Return the [X, Y] coordinate for the center point of the cell that contains the specified text.  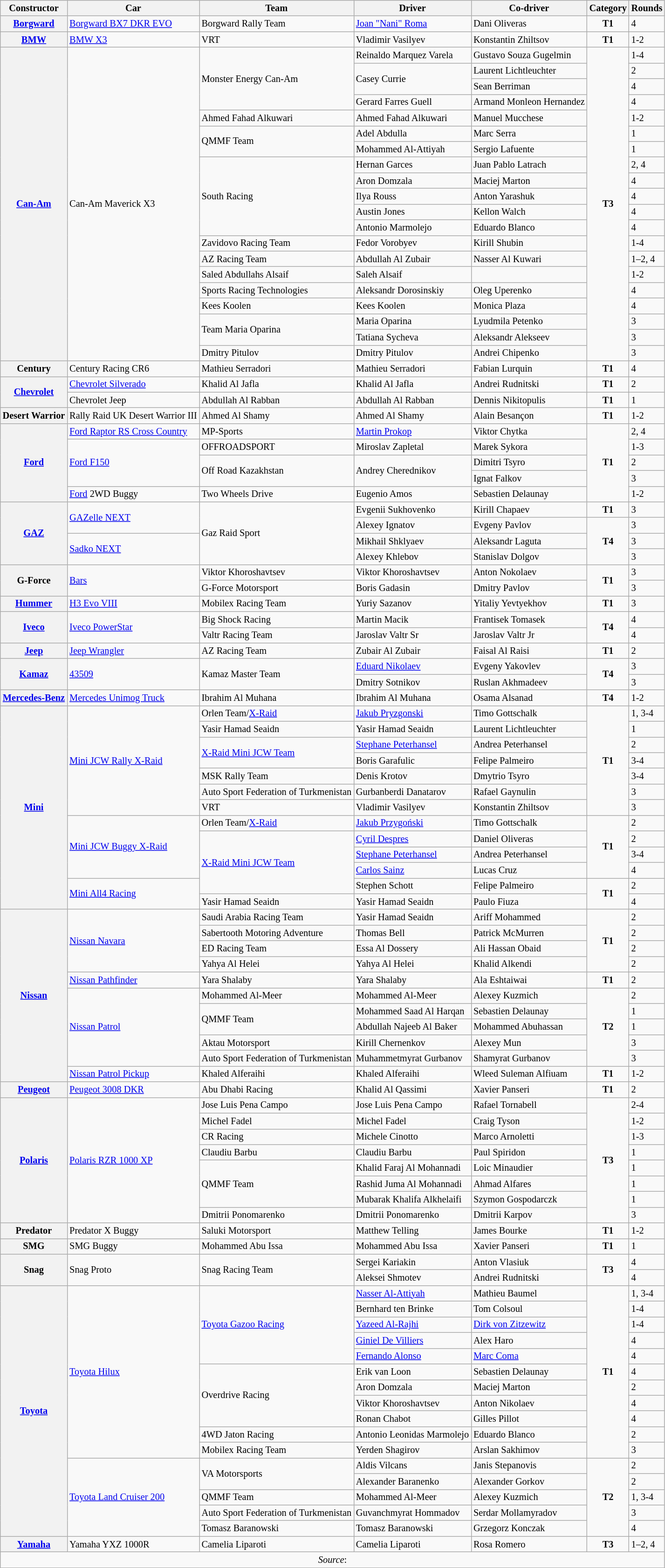
Ford [34, 462]
Mohammed Saad Al Harqan [412, 1011]
Lucas Cruz [529, 870]
Khalid Al Qassimi [412, 1090]
Martin Prokop [412, 431]
Snag Racing Team [277, 1269]
Marc Coma [529, 1356]
Matthew Telling [412, 1231]
Century [34, 368]
Alexey Ignatov [412, 525]
Nissan Navara [133, 941]
Wleed Suleman Alfiuam [529, 1074]
G-Force Motorsport [277, 588]
Sean Berriman [529, 87]
Snag Proto [133, 1269]
Mercedes Unimog Truck [133, 698]
Kirill Chapaev [529, 509]
Zavidovo Racing Team [277, 243]
Jeep Wrangler [133, 651]
Ignat Falkov [529, 478]
Carlos Sainz [412, 870]
Michele Cinotto [412, 1137]
Peugeot [34, 1090]
Hernan Garces [412, 165]
Mohammed Abuhassan [529, 1027]
Polaris [34, 1160]
Yerden Shagirov [412, 1450]
Toyota Hilux [133, 1371]
Yamaha YXZ 1000R [133, 1544]
Daniel Oliveras [529, 839]
Can-Am [34, 204]
Rafael Tornabell [529, 1105]
Khalid Faraj Al Mohannadi [412, 1168]
Guvanchmyrat Hommadov [412, 1513]
CR Racing [277, 1137]
Eduard Nikolaev [412, 666]
Kellon Walch [529, 212]
Thomas Bell [412, 933]
Overdrive Racing [277, 1395]
Evgeny Yakovlev [529, 666]
G-Force [34, 580]
Reinaldo Marquez Varela [412, 55]
James Bourke [529, 1231]
Fernando Alonso [412, 1356]
MSK Rally Team [277, 776]
Dmitry Pavlov [529, 588]
Aktau Motorsport [277, 1043]
Category [608, 8]
Saleh Alsaif [412, 274]
Mini JCW Rally X-Raid [133, 760]
Miroslav Zapletal [412, 447]
Boris Gadasin [412, 588]
Nissan [34, 995]
Mercedes-Benz [34, 698]
Stephen Schott [412, 886]
Maria Oparina [412, 321]
Saled Abdullahs Alsaif [277, 274]
Kirill Shubin [529, 243]
Sabertooth Motoring Adventure [277, 933]
Abdullah Al Zubair [412, 259]
Ala Eshtaiwai [529, 980]
Mubarak Khalifa Alkhelaifi [412, 1199]
Ronan Chabot [412, 1419]
Toyota Gazoo Racing [277, 1324]
Boris Garafulic [412, 760]
Eugenio Amos [412, 494]
Borgward [34, 24]
Alexander Baranenko [412, 1481]
VA Motorsports [277, 1473]
Zubair Al Zubair [412, 651]
Iveco [34, 627]
Ford 2WD Buggy [133, 494]
Evgenii Sukhovenko [412, 509]
Ford Raptor RS Cross Country [133, 431]
BMW [34, 40]
Co-driver [529, 8]
Aleksandr Alekseev [529, 337]
Muhammetmyrat Gurbanov [412, 1058]
Marc Serra [529, 134]
Rounds [647, 8]
Rafael Gaynulin [529, 792]
Alexander Gorkov [529, 1481]
Rally Raid UK Desert Warrior III [133, 415]
Evgeny Pavlov [529, 525]
Mini All4 Racing [133, 893]
Hummer [34, 604]
Monica Plaza [529, 306]
Marek Sykora [529, 447]
Two Wheels Drive [277, 494]
Jakub Przygoński [412, 823]
Source: [333, 1560]
Alain Besançon [529, 415]
Martin Macik [412, 619]
Gilles Pillot [529, 1419]
Century Racing CR6 [133, 368]
Tatiana Sycheva [412, 337]
Saluki Motorsport [277, 1231]
Driver [412, 8]
Toyota [34, 1411]
Armand Monleon Hernandez [529, 102]
GAZ [34, 533]
Ford F150 [133, 463]
Ilya Rouss [412, 196]
Sergio Lafuente [529, 149]
Serdar Mollamyradov [529, 1513]
Ahmad Alfares [529, 1184]
Mathieu Baumel [529, 1293]
Juan Pablo Latrach [529, 165]
Dmitrii Karpov [529, 1215]
Kirill Chernenkov [412, 1043]
Anton Yarashuk [529, 196]
Ariff Mohammed [529, 917]
Loic Minaudier [529, 1168]
Nasser Al Kuwari [529, 259]
Ali Hassan Obaid [529, 949]
Faisal Al Raisi [529, 651]
Fabian Lurquin [529, 368]
Can-Am Maverick X3 [133, 204]
Desert Warrior [34, 415]
Jaroslav Valtr Sr [412, 635]
Dmytrio Tsyro [529, 776]
Sergei Kariakin [412, 1262]
Chevrolet Jeep [133, 400]
Valtr Racing Team [277, 635]
Kamaz Master Team [277, 674]
Fedor Vorobyev [412, 243]
Viktor Chytka [529, 431]
Lyudmila Petenko [529, 321]
Mikhail Shklyaev [412, 541]
Aleksandr Laguta [529, 541]
Marco Arnoletti [529, 1137]
Alexey Khlebov [412, 557]
Alexey Mun [529, 1043]
Saudi Arabia Racing Team [277, 917]
Nissan Patrol Pickup [133, 1074]
Antonio Leonidas Marmolejo [412, 1434]
Sports Racing Technologies [277, 290]
Andrey Cherednikov [412, 470]
Khalid Alkendi [529, 964]
Frantisek Tomasek [529, 619]
Tom Colsoul [529, 1309]
4WD Jaton Racing [277, 1434]
Grzegorz Konczak [529, 1528]
Mini [34, 808]
Ruslan Akhmadeev [529, 682]
Gaz Raid Sport [277, 533]
Oleg Uperenko [529, 290]
2-4 [647, 1105]
Constructor [34, 8]
Paulo Fiuza [529, 902]
Gurbanberdi Danatarov [412, 792]
Bars [133, 580]
Paul Spiridon [529, 1152]
Nissan Pathfinder [133, 980]
Andrei Chipenko [529, 353]
Aldis Vilcans [412, 1466]
MP-Sports [277, 431]
Gustavo Souza Gugelmin [529, 55]
Snag [34, 1269]
BMW X3 [133, 40]
Anton Nikolaev [529, 1403]
Nasser Al-Attiyah [412, 1293]
Janis Stepanovis [529, 1466]
Nissan Patrol [133, 1027]
Joan "Nani" Roma [412, 24]
Manuel Mucchese [529, 118]
Cyril Despres [412, 839]
Predator X Buggy [133, 1231]
Anton Vlasiuk [529, 1262]
Giniel De Villiers [412, 1340]
South Racing [277, 196]
Dennis Nikitopulis [529, 400]
H3 Evo VIII [133, 604]
Gerard Farres Guell [412, 102]
Polaris RZR 1000 XP [133, 1160]
Toyota Land Cruiser 200 [133, 1497]
Sadko NEXT [133, 549]
Bernhard ten Brinke [412, 1309]
Dani Oliveras [529, 24]
ED Racing Team [277, 949]
Antonio Marmolejo [412, 228]
Jaroslav Valtr Jr [529, 635]
Borgward BX7 DKR EVO [133, 24]
Team Maria Oparina [277, 329]
Denis Krotov [412, 776]
Rashid Juma Al Mohannadi [412, 1184]
Off Road Kazakhstan [277, 470]
Alex Haro [529, 1340]
Yuriy Sazanov [412, 604]
Chevrolet Silverado [133, 384]
Jeep [34, 651]
GAZelle NEXT [133, 517]
Austin Jones [412, 212]
Aleksei Shmotev [412, 1277]
Kamaz [34, 674]
Casey Currie [412, 78]
Osama Alsanad [529, 698]
Erik van Loon [412, 1371]
43509 [133, 674]
Yitaliy Yevtyekhov [529, 604]
Team [277, 8]
Mohammed Al-Attiyah [412, 149]
Abu Dhabi Racing [277, 1090]
Iveco PowerStar [133, 627]
Yamaha [34, 1544]
Dimitri Tsyro [529, 462]
Borgward Rally Team [277, 24]
Dmitry Sotnikov [412, 682]
Monster Energy Can-Am [277, 78]
Anton Nokolaev [529, 572]
Predator [34, 1231]
Adel Abdulla [412, 134]
SMG [34, 1246]
Craig Tyson [529, 1121]
Chevrolet [34, 392]
Patrick McMurren [529, 933]
Dirk von Zitzewitz [529, 1324]
Yazeed Al-Rajhi [412, 1324]
Car [133, 8]
Mini JCW Buggy X-Raid [133, 847]
Szymon Gospodarczk [529, 1199]
Shamyrat Gurbanov [529, 1058]
Arslan Sakhimov [529, 1450]
Essa Al Dossery [412, 949]
Jakub Pryzgonski [412, 713]
Aleksandr Dorosinskiy [412, 290]
SMG Buggy [133, 1246]
OFFROADSPORT [277, 447]
Stanislav Dolgov [529, 557]
Abdullah Najeeb Al Baker [412, 1027]
Big Shock Racing [277, 619]
Rosa Romero [529, 1544]
Peugeot 3008 DKR [133, 1090]
